Return (x, y) of the center of cell containing provided text 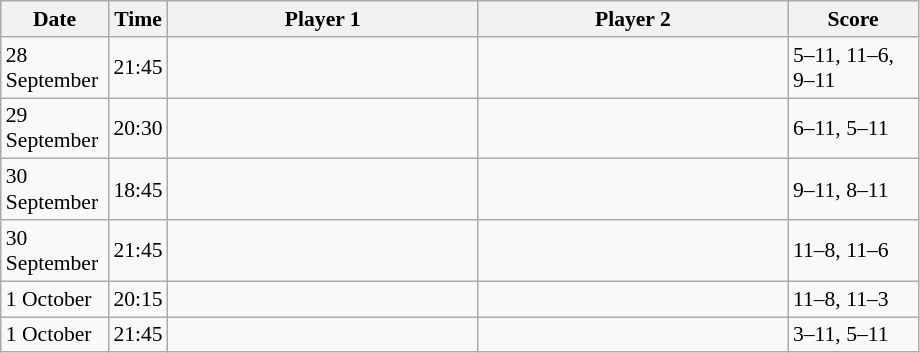
3–11, 5–11 (853, 335)
Score (853, 19)
20:15 (138, 299)
Player 1 (323, 19)
11–8, 11–3 (853, 299)
5–11, 11–6, 9–11 (853, 68)
Date (55, 19)
6–11, 5–11 (853, 128)
18:45 (138, 190)
Time (138, 19)
9–11, 8–11 (853, 190)
20:30 (138, 128)
Player 2 (633, 19)
28 September (55, 68)
29 September (55, 128)
11–8, 11–6 (853, 250)
